For the text-containing cell, return its midpoint in (X, Y) coordinate format. 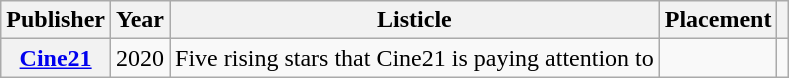
Five rising stars that Cine21 is paying attention to (415, 58)
Placement (718, 20)
2020 (140, 58)
Listicle (415, 20)
Year (140, 20)
Cine21 (56, 58)
Publisher (56, 20)
